Scan for the cell matching the given text and deliver its [x, y] coordinate at center. 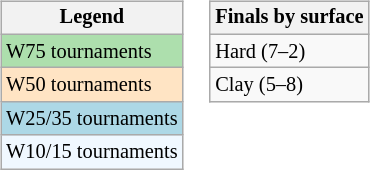
W10/15 tournaments [92, 152]
Legend [92, 18]
W50 tournaments [92, 85]
Finals by surface [289, 18]
W25/35 tournaments [92, 119]
W75 tournaments [92, 51]
Clay (5–8) [289, 85]
Hard (7–2) [289, 51]
